For the text-containing cell, return its midpoint in (X, Y) coordinate format. 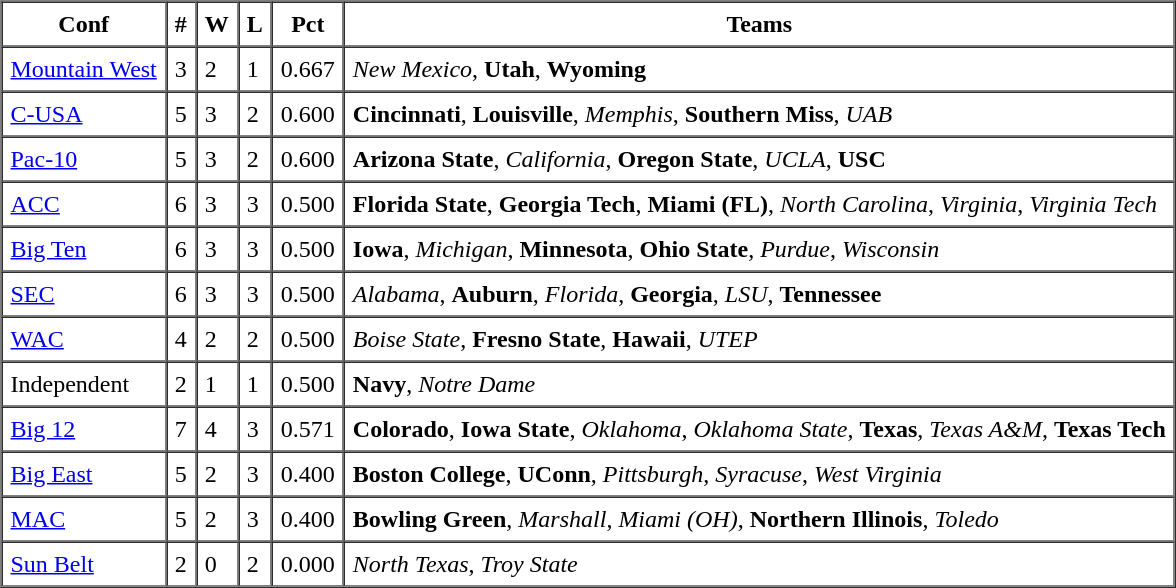
C-USA (84, 114)
New Mexico, Utah, Wyoming (760, 68)
Teams (760, 24)
0.571 (308, 428)
Independent (84, 384)
0.667 (308, 68)
Conf (84, 24)
Cincinnati, Louisville, Memphis, Southern Miss, UAB (760, 114)
Arizona State, California, Oregon State, UCLA, USC (760, 158)
MAC (84, 518)
Boise State, Fresno State, Hawaii, UTEP (760, 338)
Alabama, Auburn, Florida, Georgia, LSU, Tennessee (760, 294)
Big Ten (84, 248)
Florida State, Georgia Tech, Miami (FL), North Carolina, Virginia, Virginia Tech (760, 204)
Pct (308, 24)
Colorado, Iowa State, Oklahoma, Oklahoma State, Texas, Texas A&M, Texas Tech (760, 428)
0.000 (308, 564)
Iowa, Michigan, Minnesota, Ohio State, Purdue, Wisconsin (760, 248)
W (217, 24)
Big 12 (84, 428)
SEC (84, 294)
Mountain West (84, 68)
7 (181, 428)
WAC (84, 338)
Pac-10 (84, 158)
# (181, 24)
Navy, Notre Dame (760, 384)
L (255, 24)
ACC (84, 204)
North Texas, Troy State (760, 564)
0 (217, 564)
Sun Belt (84, 564)
Boston College, UConn, Pittsburgh, Syracuse, West Virginia (760, 474)
Bowling Green, Marshall, Miami (OH), Northern Illinois, Toledo (760, 518)
Big East (84, 474)
